From the cell containing the given text, extract its center point as [X, Y] coordinate. 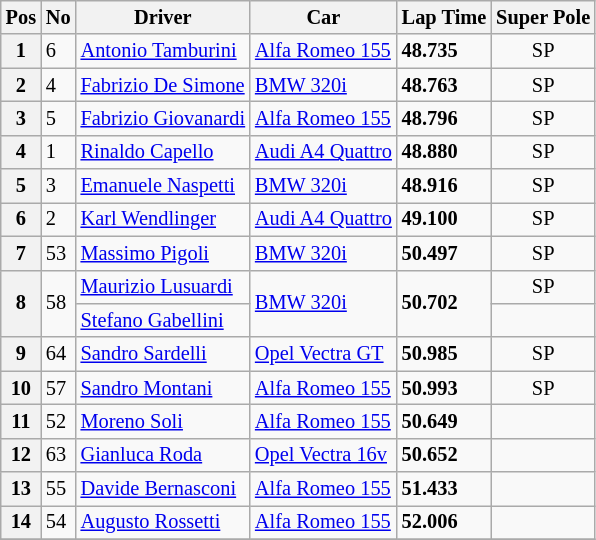
14 [21, 522]
48.880 [444, 152]
No [58, 17]
64 [58, 354]
50.993 [444, 388]
50.649 [444, 421]
48.796 [444, 118]
48.916 [444, 186]
Gianluca Roda [163, 455]
Sandro Montani [163, 388]
50.702 [444, 304]
52 [58, 421]
7 [21, 253]
49.100 [444, 219]
Rinaldo Capello [163, 152]
Fabrizio De Simone [163, 85]
Augusto Rossetti [163, 522]
Car [324, 17]
Super Pole [543, 17]
55 [58, 489]
57 [58, 388]
Emanuele Naspetti [163, 186]
Moreno Soli [163, 421]
12 [21, 455]
Antonio Tamburini [163, 51]
50.652 [444, 455]
Sandro Sardelli [163, 354]
Lap Time [444, 17]
11 [21, 421]
53 [58, 253]
52.006 [444, 522]
Fabrizio Giovanardi [163, 118]
13 [21, 489]
Massimo Pigoli [163, 253]
Davide Bernasconi [163, 489]
Opel Vectra GT [324, 354]
Maurizio Lusuardi [163, 287]
Stefano Gabellini [163, 320]
10 [21, 388]
9 [21, 354]
58 [58, 304]
50.985 [444, 354]
50.497 [444, 253]
8 [21, 304]
63 [58, 455]
48.735 [444, 51]
Pos [21, 17]
Opel Vectra 16v [324, 455]
Driver [163, 17]
48.763 [444, 85]
Karl Wendlinger [163, 219]
51.433 [444, 489]
54 [58, 522]
